Extract the (X, Y) coordinate from the center of the cell holding the provided text.  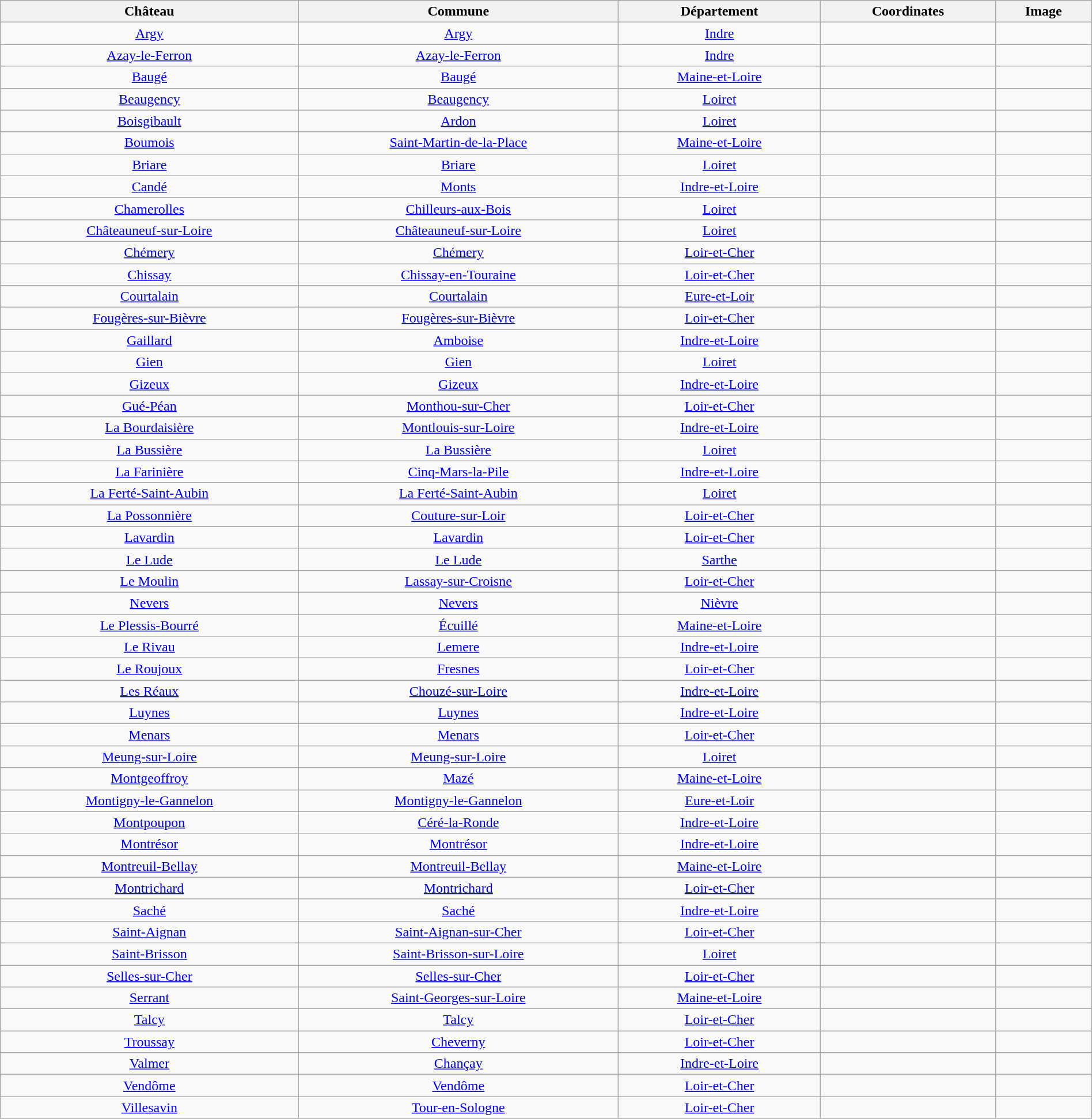
Boisgibault (150, 121)
Le Roujoux (150, 669)
Lemere (458, 647)
Mazé (458, 779)
Chissay-en-Touraine (458, 275)
Fresnes (458, 669)
Candé (150, 187)
Département (720, 12)
Monthou-sur-Cher (458, 406)
Saint-Aignan-sur-Cher (458, 932)
Chilleurs-aux-Bois (458, 208)
Gaillard (150, 340)
Saint-Brisson (150, 954)
Serrant (150, 998)
Boumois (150, 143)
Gué-Péan (150, 406)
Écuillé (458, 625)
La Possonnière (150, 515)
Chouzé-sur-Loire (458, 691)
Montpoupon (150, 822)
Nièvre (720, 603)
Villesavin (150, 1107)
La Bourdaisière (150, 428)
Montgeoffroy (150, 779)
Le Moulin (150, 581)
Saint-Georges-sur-Loire (458, 998)
Le Rivau (150, 647)
Chissay (150, 275)
Saint-Brisson-sur-Loire (458, 954)
Saint-Martin-de-la-Place (458, 143)
Les Réaux (150, 691)
Monts (458, 187)
Cinq-Mars-la-Pile (458, 472)
Chamerolles (150, 208)
Commune (458, 12)
Saint-Aignan (150, 932)
Amboise (458, 340)
Tour-en-Sologne (458, 1107)
Coordinates (908, 12)
La Farinière (150, 472)
Cheverny (458, 1042)
Céré-la-Ronde (458, 822)
Image (1044, 12)
Ardon (458, 121)
Château (150, 12)
Valmer (150, 1064)
Sarthe (720, 559)
Le Plessis-Bourré (150, 625)
Troussay (150, 1042)
Lassay-sur-Croisne (458, 581)
Montlouis-sur-Loire (458, 428)
Chançay (458, 1064)
Couture-sur-Loir (458, 515)
